Provide the [x, y] coordinate of the cell's center where the given text is located.  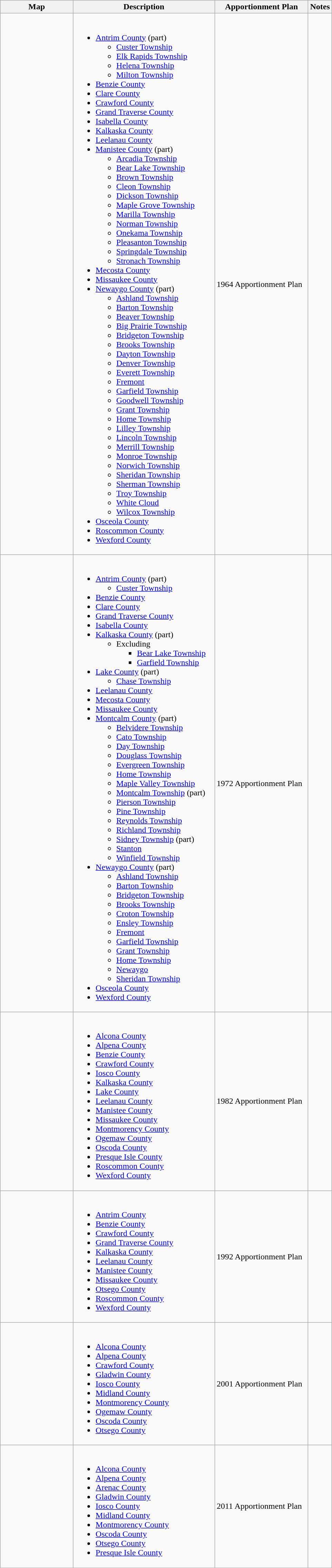
1972 Apportionment Plan [261, 783]
Alcona CountyAlpena CountyArenac CountyGladwin CountyIosco CountyMidland CountyMontmorency CountyOscoda CountyOtsego CountyPresque Isle County [144, 1506]
Apportionment Plan [261, 7]
1992 Apportionment Plan [261, 1257]
2011 Apportionment Plan [261, 1506]
Description [144, 7]
Alcona CountyAlpena CountyCrawford CountyGladwin CountyIosco CountyMidland CountyMontmorency CountyOgemaw CountyOscoda CountyOtsego County [144, 1384]
1964 Apportionment Plan [261, 284]
Notes [320, 7]
1982 Apportionment Plan [261, 1101]
2001 Apportionment Plan [261, 1384]
Map [37, 7]
